Search for the cell housing the specified text and yield its [x, y] center coordinate. 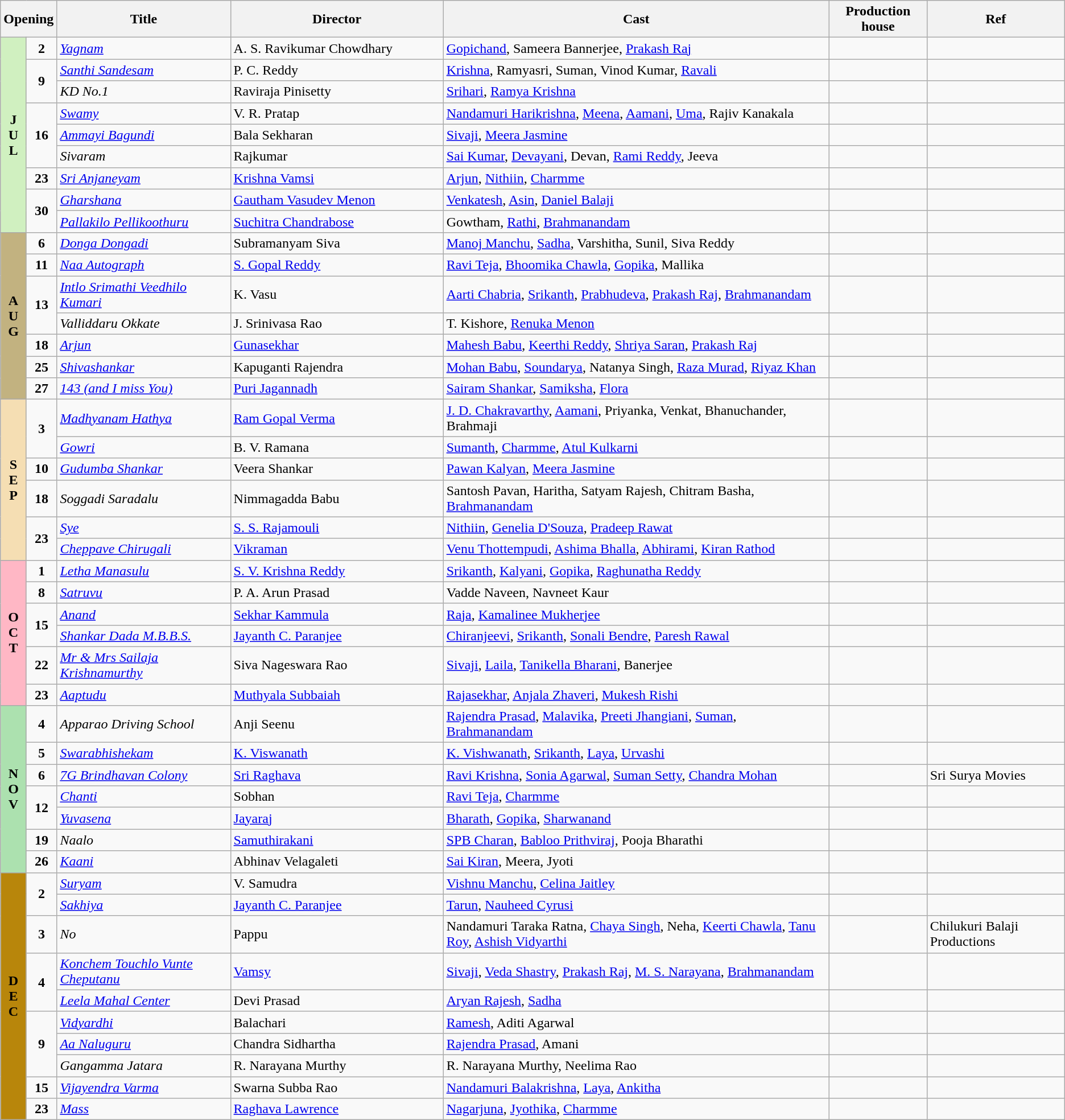
Srikanth, Kalyani, Gopika, Raghunatha Reddy [636, 571]
T. Kishore, Renuka Menon [636, 324]
V. Samudra [337, 883]
Madhyanam Hathya [143, 418]
30 [42, 211]
Balachari [337, 1022]
143 (and I miss You) [143, 389]
Vishnu Manchu, Celina Jaitley [636, 883]
Nandamuri Balakrishna, Laya, Ankitha [636, 1088]
Arjun [143, 345]
V. R. Pratap [337, 113]
Vadde Naveen, Navneet Kaur [636, 592]
Chanti [143, 797]
Suryam [143, 883]
Mohan Babu, Soundarya, Natanya Singh, Raza Murad, Riyaz Khan [636, 367]
Kaani [143, 862]
Kapuganti Rajendra [337, 367]
S. Gopal Reddy [337, 265]
Sobhan [337, 797]
Puri Jagannadh [337, 389]
Shivashankar [143, 367]
K. Vishwanath, Srikanth, Laya, Urvashi [636, 753]
Shankar Dada M.B.B.S. [143, 636]
Yuvasena [143, 818]
Aarti Chabria, Srikanth, Prabhudeva, Prakash Raj, Brahmanandam [636, 294]
Pappu [337, 934]
Satruvu [143, 592]
Rajkumar [337, 157]
AUG [14, 315]
Veera Shankar [337, 469]
19 [42, 840]
Ravi Krishna, Sonia Agarwal, Suman Setty, Chandra Mohan [636, 775]
OCT [14, 633]
Sekhar Kammula [337, 614]
Cheppave Chirugali [143, 549]
7G Brindhavan Colony [143, 775]
Aryan Rajesh, Sadha [636, 1000]
NOV [14, 789]
12 [42, 808]
K. Viswanath [337, 753]
Gautham Vasudev Menon [337, 200]
Sivaram [143, 157]
Ammayi Bagundi [143, 135]
Suchitra Chandrabose [337, 221]
Gopichand, Sameera Bannerjee, Prakash Raj [636, 48]
SEP [14, 480]
Opening [28, 19]
Arjun, Nithiin, Charmme [636, 178]
Srihari, Ramya Krishna [636, 92]
Ref [996, 19]
Sai Kiran, Meera, Jyoti [636, 862]
J. D. Chakravarthy, Aamani, Priyanka, Venkat, Bhanuchander, Brahmaji [636, 418]
Director [337, 19]
Vijayendra Varma [143, 1088]
Soggadi Saradalu [143, 499]
R. Narayana Murthy [337, 1065]
Gharshana [143, 200]
Nandamuri Taraka Ratna, Chaya Singh, Neha, Keerti Chawla, Tanu Roy, Ashish Vidyarthi [636, 934]
Yagnam [143, 48]
Pallakilo Pellikoothuru [143, 221]
Bharath, Gopika, Sharwanand [636, 818]
Nimmagadda Babu [337, 499]
Chandra Sidhartha [337, 1044]
11 [42, 265]
Gunasekhar [337, 345]
Sakhiya [143, 905]
Jayaraj [337, 818]
22 [42, 665]
Mass [143, 1109]
Naa Autograph [143, 265]
Ramesh, Aditi Agarwal [636, 1022]
KD No.1 [143, 92]
10 [42, 469]
Rajendra Prasad, Amani [636, 1044]
Samuthirakani [337, 840]
Leela Mahal Center [143, 1000]
P. C. Reddy [337, 70]
Mr & Mrs Sailaja Krishnamurthy [143, 665]
8 [42, 592]
13 [42, 305]
27 [42, 389]
Sivaji, Meera Jasmine [636, 135]
Krishna Vamsi [337, 178]
Nandamuri Harikrishna, Meena, Aamani, Uma, Rajiv Kanakala [636, 113]
Gowtham, Rathi, Brahmanandam [636, 221]
Raja, Kamalinee Mukherjee [636, 614]
P. A. Arun Prasad [337, 592]
Sumanth, Charmme, Atul Kulkarni [636, 447]
K. Vasu [337, 294]
Donga Dongadi [143, 243]
S. S. Rajamouli [337, 528]
J. Srinivasa Rao [337, 324]
DEC [14, 996]
Sivaji, Laila, Tanikella Bharani, Banerjee [636, 665]
Anji Seenu [337, 724]
Chilukuri Balaji Productions [996, 934]
Sairam Shankar, Samiksha, Flora [636, 389]
Ravi Teja, Charmme [636, 797]
Gudumba Shankar [143, 469]
Muthyala Subbaiah [337, 695]
Swamy [143, 113]
Ram Gopal Verma [337, 418]
Konchem Touchlo Vunte Cheputanu [143, 971]
16 [42, 135]
B. V. Ramana [337, 447]
1 [42, 571]
Gowri [143, 447]
Sivaji, Veda Shastry, Prakash Raj, M. S. Narayana, Brahmanandam [636, 971]
Sye [143, 528]
Ravi Teja, Bhoomika Chawla, Gopika, Mallika [636, 265]
Rajasekhar, Anjala Zhaveri, Mukesh Rishi [636, 695]
26 [42, 862]
Venu Thottempudi, Ashima Bhalla, Abhirami, Kiran Rathod [636, 549]
Raviraja Pinisetty [337, 92]
JUL [14, 135]
Anand [143, 614]
Sri Anjaneyam [143, 178]
Raghava Lawrence [337, 1109]
Rajendra Prasad, Malavika, Preeti Jhangiani, Suman, Brahmanandam [636, 724]
Vidyardhi [143, 1022]
Gangamma Jatara [143, 1065]
Valliddaru Okkate [143, 324]
Intlo Srimathi Veedhilo Kumari [143, 294]
Chiranjeevi, Srikanth, Sonali Bendre, Paresh Rawal [636, 636]
Nithiin, Genelia D'Souza, Pradeep Rawat [636, 528]
Santhi Sandesam [143, 70]
Nagarjuna, Jyothika, Charmme [636, 1109]
Letha Manasulu [143, 571]
Vamsy [337, 971]
Siva Nageswara Rao [337, 665]
Devi Prasad [337, 1000]
5 [42, 753]
Tarun, Nauheed Cyrusi [636, 905]
R. Narayana Murthy, Neelima Rao [636, 1065]
Subramanyam Siva [337, 243]
A. S. Ravikumar Chowdhary [337, 48]
Swarabhishekam [143, 753]
S. V. Krishna Reddy [337, 571]
Mahesh Babu, Keerthi Reddy, Shriya Saran, Prakash Raj [636, 345]
Aaptudu [143, 695]
Vikraman [337, 549]
Cast [636, 19]
Sai Kumar, Devayani, Devan, Rami Reddy, Jeeva [636, 157]
Apparao Driving School [143, 724]
Swarna Subba Rao [337, 1088]
25 [42, 367]
Krishna, Ramyasri, Suman, Vinod Kumar, Ravali [636, 70]
Sri Surya Movies [996, 775]
Pawan Kalyan, Meera Jasmine [636, 469]
Sri Raghava [337, 775]
SPB Charan, Babloo Prithviraj, Pooja Bharathi [636, 840]
Production house [878, 19]
Naalo [143, 840]
Abhinav Velagaleti [337, 862]
Aa Naluguru [143, 1044]
Santosh Pavan, Haritha, Satyam Rajesh, Chitram Basha, Brahmanandam [636, 499]
Venkatesh, Asin, Daniel Balaji [636, 200]
Manoj Manchu, Sadha, Varshitha, Sunil, Siva Reddy [636, 243]
Bala Sekharan [337, 135]
Title [143, 19]
No [143, 934]
